Return (X, Y) of the center of cell containing provided text 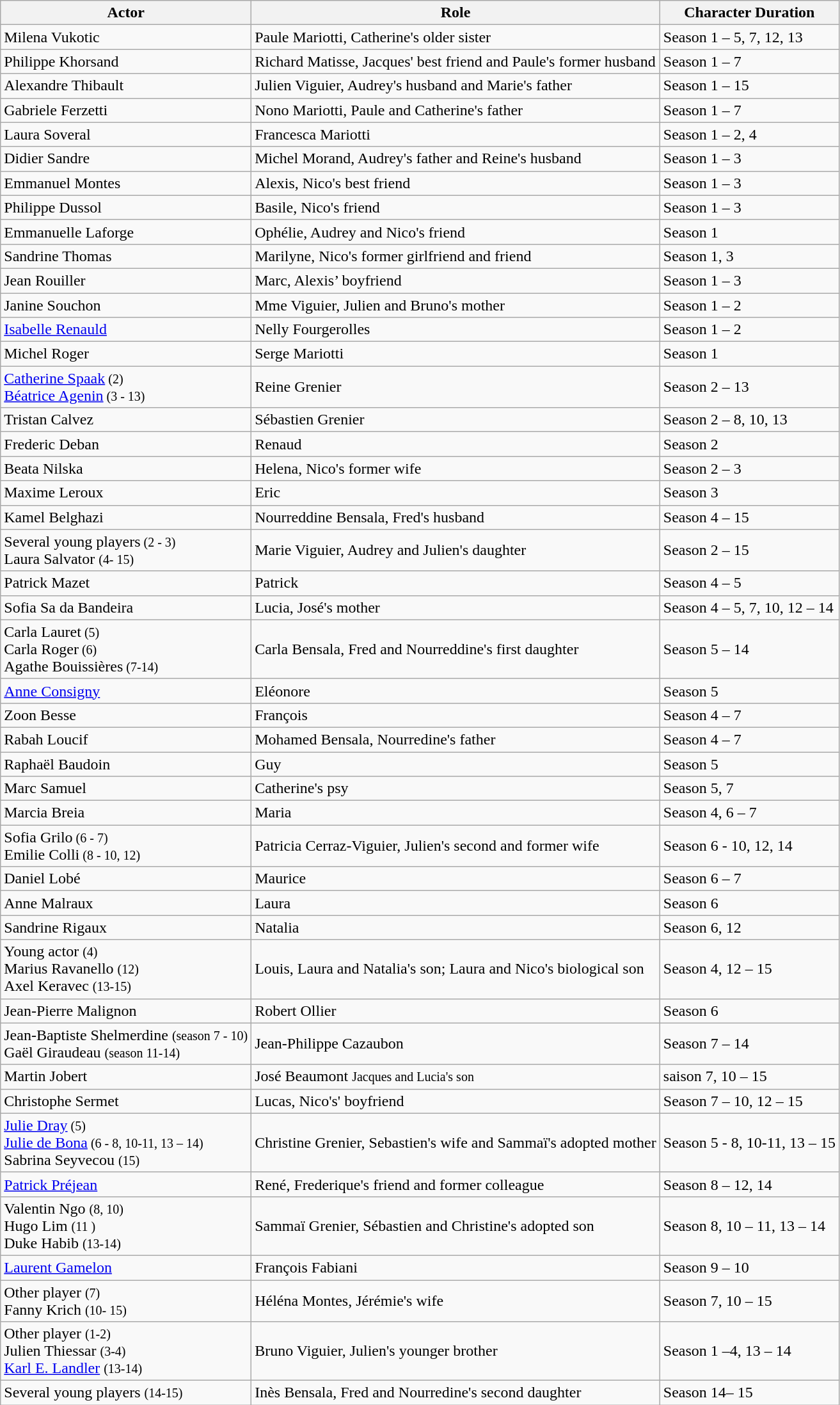
Renaud (456, 444)
Maria (456, 813)
Season 2 – 8, 10, 13 (749, 420)
Christophe Sermet (126, 1101)
Basile, Nico's friend (456, 207)
Isabelle Renauld (126, 330)
Season 2 – 15 (749, 550)
Francesca Mariotti (456, 134)
Nourreddine Bensala, Fred's husband (456, 517)
Lucia, José's mother (456, 607)
Season 3 (749, 493)
Carla Bensala, Fred and Nourreddine's first daughter (456, 649)
Philippe Dussol (126, 207)
Robert Ollier (456, 1011)
Several young players (2 - 3)Laura Salvator (4- 15) (126, 550)
Bruno Viguier, Julien's younger brother (456, 1351)
Daniel Lobé (126, 879)
Other player (7)Fanny Krich (10- 15) (126, 1301)
Carla Lauret (5)Carla Roger (6)Agathe Bouissières (7-14) (126, 649)
Michel Morand, Audrey's father and Reine's husband (456, 159)
Alexandre Thibault (126, 86)
Season 7 – 14 (749, 1043)
Serge Mariotti (456, 354)
Season 4, 6 – 7 (749, 813)
Anne Malraux (126, 903)
Marilyne, Nico's former girlfriend and friend (456, 256)
Season 4 – 15 (749, 517)
Sofia Sa da Bandeira (126, 607)
Héléna Montes, Jérémie's wife (456, 1301)
Lucas, Nico's' boyfriend (456, 1101)
Eléonore (456, 691)
Laura (456, 903)
Alexis, Nico's best friend (456, 183)
Season 6 - 10, 12, 14 (749, 846)
Season 9 – 10 (749, 1267)
Season 8, 10 – 11, 13 – 14 (749, 1226)
François Fabiani (456, 1267)
Milena Vukotic (126, 37)
Sofia Grilo (6 - 7)Emilie Colli (8 - 10, 12) (126, 846)
Tristan Calvez (126, 420)
Season 4 – 5 (749, 583)
Season 4, 12 – 15 (749, 969)
Martin Jobert (126, 1077)
Patrick Préjean (126, 1184)
Sandrine Rigaux (126, 927)
Character Duration (749, 13)
Jean-Pierre Malignon (126, 1011)
Patrick Mazet (126, 583)
Season 6 – 7 (749, 879)
Mme Viguier, Julien and Bruno's mother (456, 305)
Sammaï Grenier, Sébastien and Christine's adopted son (456, 1226)
Michel Roger (126, 354)
Marie Viguier, Audrey and Julien's daughter (456, 550)
saison 7, 10 – 15 (749, 1077)
Guy (456, 764)
Season 4 – 5, 7, 10, 12 – 14 (749, 607)
Season 7, 10 – 15 (749, 1301)
Maxime Leroux (126, 493)
Philippe Khorsand (126, 61)
Marc Samuel (126, 789)
Anne Consigny (126, 691)
Patrick (456, 583)
Jean-Philippe Cazaubon (456, 1043)
Ophélie, Audrey and Nico's friend (456, 232)
Frederic Deban (126, 444)
Inès Bensala, Fred and Nourredine's second daughter (456, 1393)
José Beaumont Jacques and Lucia's son (456, 1077)
Sébastien Grenier (456, 420)
Rabah Loucif (126, 739)
Young actor (4)Marius Ravanello (12)Axel Keravec (13-15) (126, 969)
Zoon Besse (126, 715)
Emmanuelle Laforge (126, 232)
Louis, Laura and Natalia's son; Laura and Nico's biological son (456, 969)
Raphaël Baudoin (126, 764)
Julien Viguier, Audrey's husband and Marie's father (456, 86)
René, Frederique's friend and former colleague (456, 1184)
Season 5, 7 (749, 789)
Season 1 – 15 (749, 86)
Beata Nilska (126, 469)
Marcia Breia (126, 813)
Laura Soveral (126, 134)
Season 5 – 14 (749, 649)
Maurice (456, 879)
Sandrine Thomas (126, 256)
Natalia (456, 927)
Season 2 – 3 (749, 469)
Patricia Cerraz-Viguier, Julien's second and former wife (456, 846)
Season 14– 15 (749, 1393)
Catherine's psy (456, 789)
Other player (1-2)Julien Thiessar (3-4)Karl E. Landler (13-14) (126, 1351)
Catherine Spaak (2)Béatrice Agenin (3 - 13) (126, 387)
Jean-Baptiste Shelmerdine (season 7 - 10)Gaël Giraudeau (season 11-14) (126, 1043)
Season 5 - 8, 10-11, 13 – 15 (749, 1143)
Kamel Belghazi (126, 517)
Laurent Gamelon (126, 1267)
Christine Grenier, Sebastien's wife and Sammaï's adopted mother (456, 1143)
Janine Souchon (126, 305)
Role (456, 13)
Didier Sandre (126, 159)
Season 1 –4, 13 – 14 (749, 1351)
Season 8 – 12, 14 (749, 1184)
Season 1 – 5, 7, 12, 13 (749, 37)
Helena, Nico's former wife (456, 469)
Jean Rouiller (126, 280)
Season 1 – 2, 4 (749, 134)
Julie Dray (5)Julie de Bona (6 - 8, 10-11, 13 – 14)Sabrina Seyvecou (15) (126, 1143)
Emmanuel Montes (126, 183)
Valentin Ngo (8, 10)Hugo Lim (11 )Duke Habib (13-14) (126, 1226)
Paule Mariotti, Catherine's older sister (456, 37)
Season 2 (749, 444)
Season 7 – 10, 12 – 15 (749, 1101)
Season 6, 12 (749, 927)
François (456, 715)
Richard Matisse, Jacques' best friend and Paule's former husband (456, 61)
Gabriele Ferzetti (126, 110)
Season 1, 3 (749, 256)
Reine Grenier (456, 387)
Several young players (14-15) (126, 1393)
Nelly Fourgerolles (456, 330)
Mohamed Bensala, Nourredine's father (456, 739)
Actor (126, 13)
Marc, Alexis’ boyfriend (456, 280)
Eric (456, 493)
Season 2 – 13 (749, 387)
Nono Mariotti, Paule and Catherine's father (456, 110)
